Scan for the cell matching the given text and deliver its [x, y] coordinate at center. 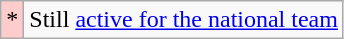
* [12, 20]
Still active for the national team [184, 20]
